Pinpoint the cell where the given text exists, returning its [x, y] midpoint coordinate. 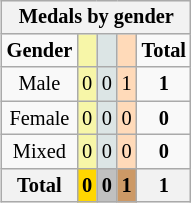
Male [40, 84]
Gender [40, 51]
Medals by gender [96, 17]
Female [40, 118]
Mixed [40, 152]
